Provide the (x, y) coordinate of the cell's center where the given text is located.  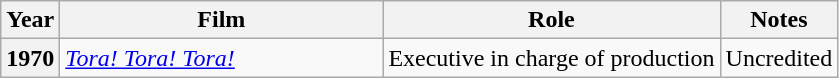
Executive in charge of production (552, 58)
Role (552, 20)
Film (222, 20)
Year (30, 20)
Notes (779, 20)
Tora! Tora! Tora! (222, 58)
Uncredited (779, 58)
1970 (30, 58)
